Identify which cell holds the provided text, then report its [X, Y] central coordinate. 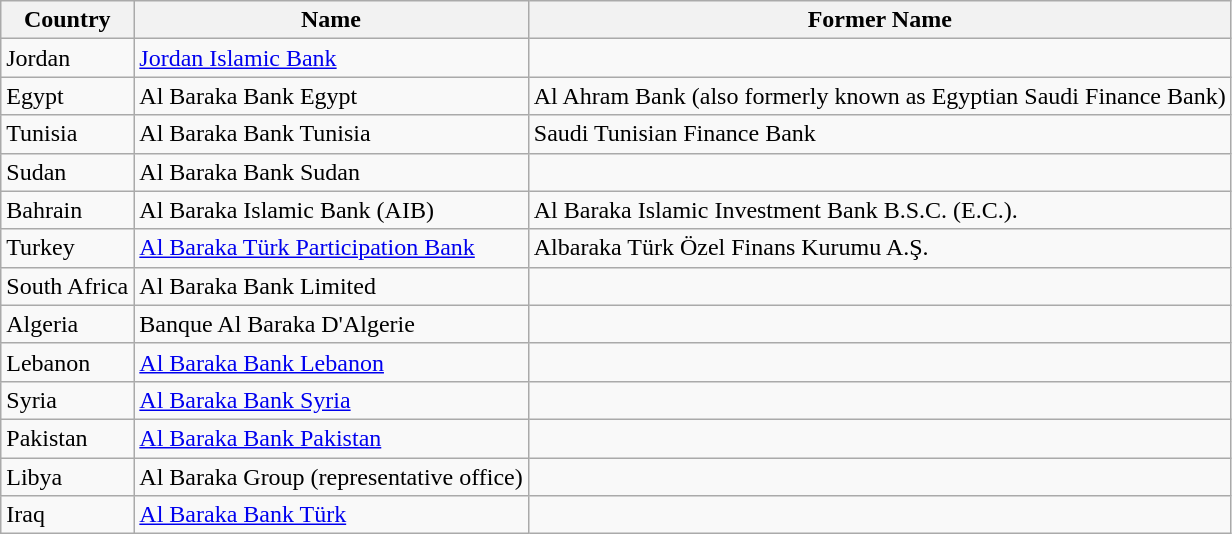
Country [68, 20]
Al Baraka Group (representative office) [331, 477]
Algeria [68, 324]
Banque Al Baraka D'Algerie [331, 324]
Al Baraka Bank Türk [331, 515]
Albaraka Türk Özel Finans Kurumu A.Ş. [880, 248]
Saudi Tunisian Finance Bank [880, 134]
Libya [68, 477]
Lebanon [68, 362]
Al Baraka Islamic Bank (AIB) [331, 210]
Al Baraka Bank Limited [331, 286]
Al Baraka Bank Tunisia [331, 134]
Egypt [68, 96]
Al Baraka Islamic Investment Bank B.S.C. (E.C.). [880, 210]
Jordan Islamic Bank [331, 58]
Al Baraka Bank Egypt [331, 96]
Al Baraka Bank Pakistan [331, 438]
Al Baraka Bank Sudan [331, 172]
Bahrain [68, 210]
Jordan [68, 58]
Al Ahram Bank (also formerly known as Egyptian Saudi Finance Bank) [880, 96]
Sudan [68, 172]
Pakistan [68, 438]
Tunisia [68, 134]
Name [331, 20]
South Africa [68, 286]
Former Name [880, 20]
Al Baraka Bank Syria [331, 400]
Al Baraka Türk Participation Bank [331, 248]
Syria [68, 400]
Turkey [68, 248]
Al Baraka Bank Lebanon [331, 362]
Iraq [68, 515]
